Pinpoint the cell where the given text exists, returning its [x, y] midpoint coordinate. 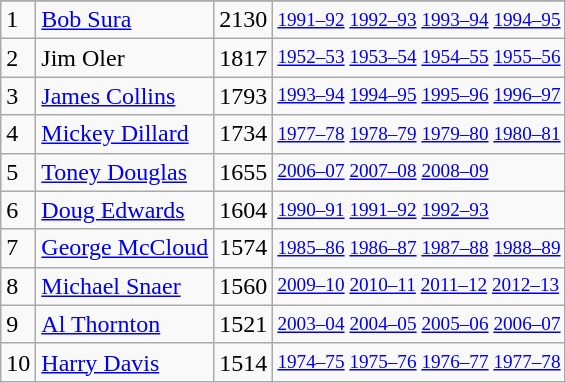
Mickey Dillard [125, 134]
1977–78 1978–79 1979–80 1980–81 [419, 134]
2 [18, 58]
1991–92 1992–93 1993–94 1994–95 [419, 20]
7 [18, 248]
3 [18, 96]
8 [18, 286]
5 [18, 172]
1990–91 1991–92 1992–93 [419, 210]
1604 [244, 210]
Harry Davis [125, 362]
Jim Oler [125, 58]
1974–75 1975–76 1976–77 1977–78 [419, 362]
1514 [244, 362]
1521 [244, 324]
James Collins [125, 96]
1993–94 1994–95 1995–96 1996–97 [419, 96]
9 [18, 324]
1952–53 1953–54 1954–55 1955–56 [419, 58]
1734 [244, 134]
2130 [244, 20]
George McCloud [125, 248]
1574 [244, 248]
10 [18, 362]
1985–86 1986–87 1987–88 1988–89 [419, 248]
1 [18, 20]
1560 [244, 286]
1793 [244, 96]
Bob Sura [125, 20]
2009–10 2010–11 2011–12 2012–13 [419, 286]
6 [18, 210]
4 [18, 134]
1655 [244, 172]
Doug Edwards [125, 210]
Al Thornton [125, 324]
1817 [244, 58]
Toney Douglas [125, 172]
2006–07 2007–08 2008–09 [419, 172]
2003–04 2004–05 2005–06 2006–07 [419, 324]
Michael Snaer [125, 286]
